Detect which cell encompasses the target text, then output its (x, y) center coordinate. 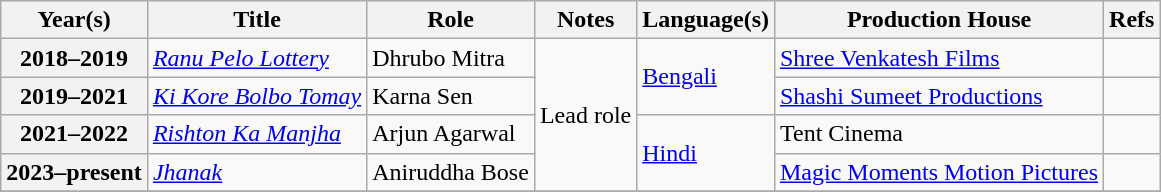
2018–2019 (74, 58)
Shree Venkatesh Films (938, 58)
Dhrubo Mitra (451, 58)
Karna Sen (451, 96)
Aniruddha Bose (451, 172)
2023–present (74, 172)
2021–2022 (74, 134)
Refs (1132, 20)
Shashi Sumeet Productions (938, 96)
Tent Cinema (938, 134)
Arjun Agarwal (451, 134)
Bengali (706, 77)
Magic Moments Motion Pictures (938, 172)
Language(s) (706, 20)
Rishton Ka Manjha (256, 134)
Jhanak (256, 172)
Hindi (706, 153)
Production House (938, 20)
Year(s) (74, 20)
Ranu Pelo Lottery (256, 58)
Lead role (585, 115)
Role (451, 20)
Title (256, 20)
Notes (585, 20)
Ki Kore Bolbo Tomay (256, 96)
2019–2021 (74, 96)
